Identify which cell holds the provided text, then report its [X, Y] central coordinate. 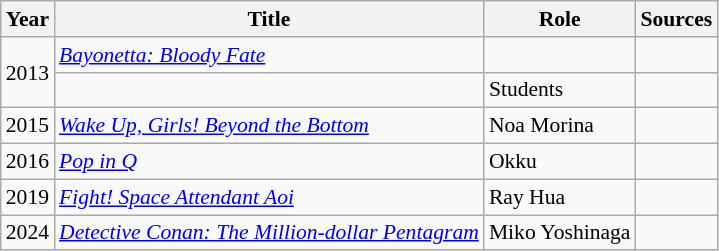
Sources [677, 19]
2016 [28, 162]
Miko Yoshinaga [560, 233]
2015 [28, 126]
Students [560, 90]
2024 [28, 233]
Detective Conan: The Million-dollar Pentagram [269, 233]
Fight! Space Attendant Aoi [269, 197]
Ray Hua [560, 197]
Role [560, 19]
Pop in Q [269, 162]
Title [269, 19]
Noa Morina [560, 126]
Bayonetta: Bloody Fate [269, 55]
2013 [28, 72]
Wake Up, Girls! Beyond the Bottom [269, 126]
Okku [560, 162]
Year [28, 19]
2019 [28, 197]
